Detect which cell encompasses the target text, then output its (X, Y) center coordinate. 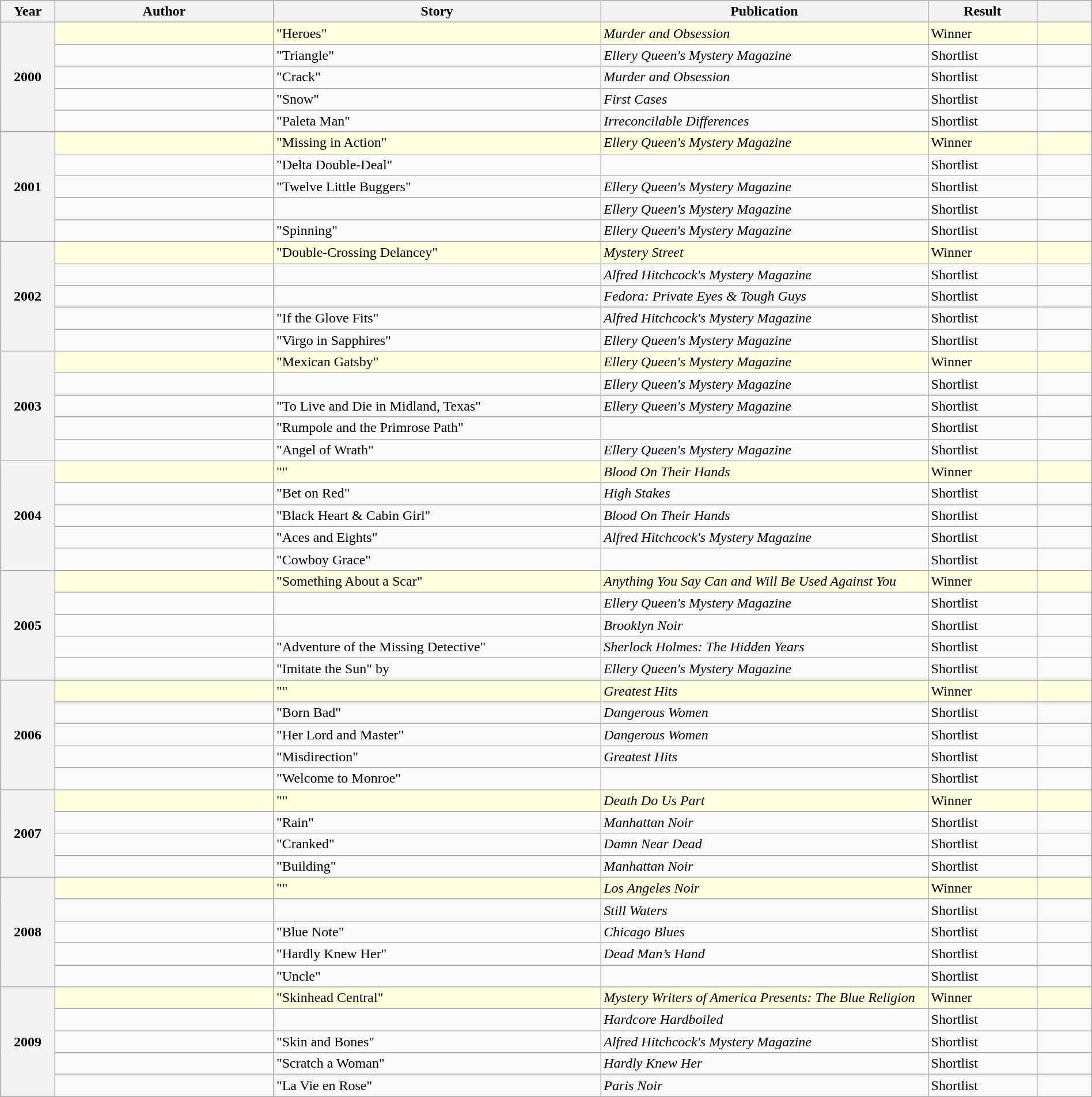
"Crack" (437, 77)
"Heroes" (437, 33)
2008 (28, 932)
Still Waters (764, 910)
"Welcome to Monroe" (437, 779)
First Cases (764, 99)
"Building" (437, 866)
"If the Glove Fits" (437, 318)
2005 (28, 625)
Paris Noir (764, 1085)
"La Vie en Rose" (437, 1085)
"Delta Double-Deal" (437, 165)
"Something About a Scar" (437, 581)
"Misdirection" (437, 757)
"Paleta Man" (437, 121)
"Uncle" (437, 976)
"Aces and Eights" (437, 537)
Chicago Blues (764, 932)
"Skinhead Central" (437, 998)
"To Live and Die in Midland, Texas" (437, 406)
2003 (28, 406)
Anything You Say Can and Will Be Used Against You (764, 581)
"Snow" (437, 99)
2009 (28, 1042)
Damn Near Dead (764, 844)
"Black Heart & Cabin Girl" (437, 515)
"Spinning" (437, 230)
"Cowboy Grace" (437, 559)
"Born Bad" (437, 713)
Hardcore Hardboiled (764, 1020)
"Rumpole and the Primrose Path" (437, 428)
"Imitate the Sun" by (437, 669)
Story (437, 12)
Fedora: Private Eyes & Tough Guys (764, 297)
"Rain" (437, 822)
Author (164, 12)
Dead Man’s Hand (764, 954)
Death Do Us Part (764, 800)
Brooklyn Noir (764, 625)
Los Angeles Noir (764, 888)
"Angel of Wrath" (437, 450)
2000 (28, 77)
Hardly Knew Her (764, 1064)
"Cranked" (437, 844)
Irreconcilable Differences (764, 121)
"Hardly Knew Her" (437, 954)
"Blue Note" (437, 932)
"Virgo in Sapphires" (437, 340)
"Missing in Action" (437, 143)
"Mexican Gatsby" (437, 362)
"Skin and Bones" (437, 1042)
Sherlock Holmes: The Hidden Years (764, 647)
2002 (28, 296)
2004 (28, 515)
2007 (28, 833)
Result (983, 12)
Year (28, 12)
"Bet on Red" (437, 494)
"Adventure of the Missing Detective" (437, 647)
Publication (764, 12)
"Double-Crossing Delancey" (437, 252)
"Scratch a Woman" (437, 1064)
Mystery Street (764, 252)
"Twelve Little Buggers" (437, 187)
"Her Lord and Master" (437, 735)
Mystery Writers of America Presents: The Blue Religion (764, 998)
High Stakes (764, 494)
"Triangle" (437, 55)
2006 (28, 735)
2001 (28, 187)
